Find where the given text appears and provide that cell's center as [X, Y] coordinate. 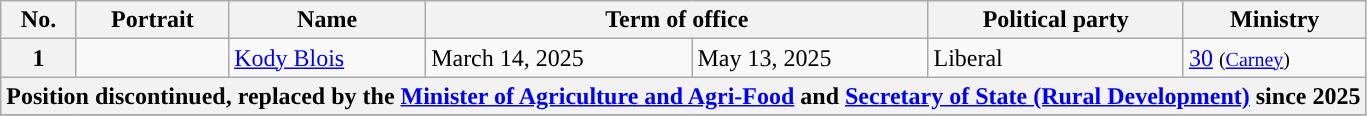
March 14, 2025 [559, 58]
Ministry [1274, 20]
Political party [1056, 20]
1 [38, 58]
Name [328, 20]
Position discontinued, replaced by the Minister of Agriculture and Agri-Food and Secretary of State (Rural Development) since 2025 [684, 96]
May 13, 2025 [810, 58]
30 (Carney) [1274, 58]
Kody Blois [328, 58]
No. [38, 20]
Portrait [152, 20]
Term of office [677, 20]
Liberal [1056, 58]
